Return (X, Y) of the center of cell containing provided text 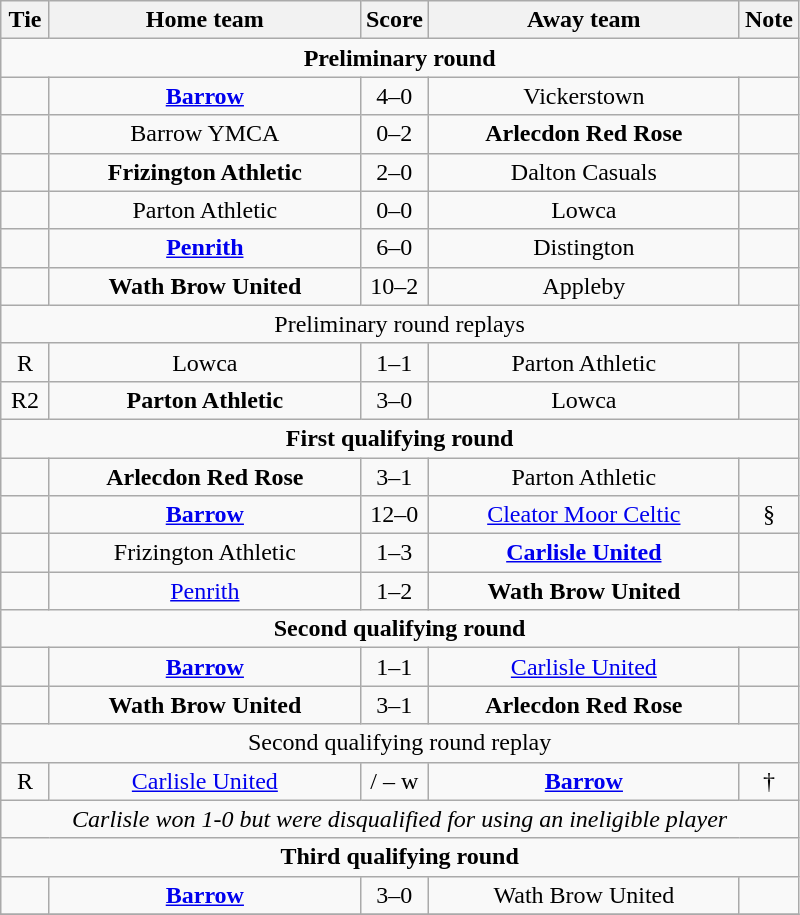
Score (394, 20)
0–2 (394, 134)
1–3 (394, 553)
Vickerstown (584, 96)
Distington (584, 248)
1–2 (394, 591)
First qualifying round (400, 438)
† (768, 781)
Preliminary round (400, 58)
Dalton Casuals (584, 172)
4–0 (394, 96)
Cleator Moor Celtic (584, 515)
Carlisle won 1-0 but were disqualified for using an ineligible player (400, 819)
/ – w (394, 781)
2–0 (394, 172)
Home team (204, 20)
Note (768, 20)
Barrow YMCA (204, 134)
Appleby (584, 286)
§ (768, 515)
0–0 (394, 210)
Away team (584, 20)
Preliminary round replays (400, 324)
Second qualifying round replay (400, 743)
Second qualifying round (400, 629)
R2 (26, 400)
6–0 (394, 248)
12–0 (394, 515)
Third qualifying round (400, 857)
10–2 (394, 286)
Tie (26, 20)
